Pinpoint the cell where the given text exists, returning its [x, y] midpoint coordinate. 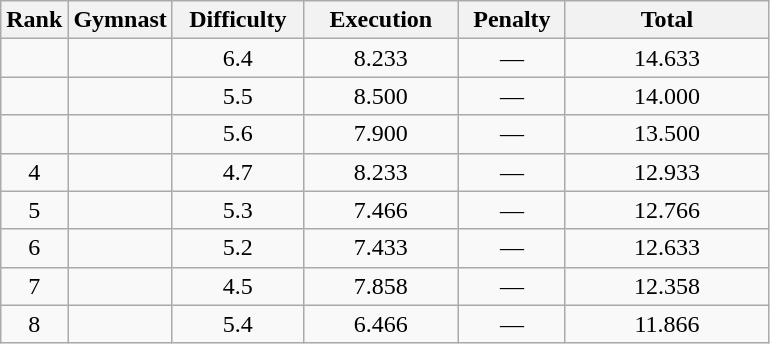
Execution [380, 20]
7.433 [380, 248]
Total [666, 20]
11.866 [666, 324]
Rank [34, 20]
4.7 [238, 172]
7.466 [380, 210]
6.4 [238, 58]
Gymnast [120, 20]
7.900 [380, 134]
8 [34, 324]
8.500 [380, 96]
5.2 [238, 248]
13.500 [666, 134]
5 [34, 210]
7 [34, 286]
14.633 [666, 58]
6.466 [380, 324]
12.933 [666, 172]
6 [34, 248]
5.3 [238, 210]
4.5 [238, 286]
Penalty [512, 20]
5.6 [238, 134]
5.5 [238, 96]
Difficulty [238, 20]
12.766 [666, 210]
12.633 [666, 248]
5.4 [238, 324]
14.000 [666, 96]
7.858 [380, 286]
4 [34, 172]
12.358 [666, 286]
